Determine the (X, Y) coordinate at the center of the cell enclosing the given text.  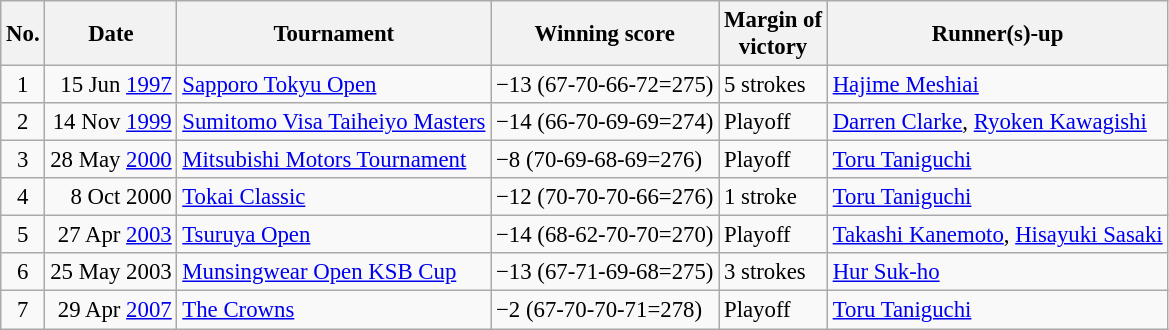
27 Apr 2003 (111, 235)
Sapporo Tokyu Open (334, 85)
Munsingwear Open KSB Cup (334, 273)
4 (23, 197)
29 Apr 2007 (111, 310)
−14 (66-70-69-69=274) (605, 122)
8 Oct 2000 (111, 197)
Mitsubishi Motors Tournament (334, 160)
Date (111, 34)
14 Nov 1999 (111, 122)
−8 (70-69-68-69=276) (605, 160)
15 Jun 1997 (111, 85)
28 May 2000 (111, 160)
5 strokes (774, 85)
Sumitomo Visa Taiheiyo Masters (334, 122)
Takashi Kanemoto, Hisayuki Sasaki (998, 235)
−2 (67-70-70-71=278) (605, 310)
Hur Suk-ho (998, 273)
−14 (68-62-70-70=270) (605, 235)
Hajime Meshiai (998, 85)
5 (23, 235)
−12 (70-70-70-66=276) (605, 197)
−13 (67-71-69-68=275) (605, 273)
No. (23, 34)
Tournament (334, 34)
Runner(s)-up (998, 34)
Tsuruya Open (334, 235)
1 stroke (774, 197)
25 May 2003 (111, 273)
2 (23, 122)
Margin ofvictory (774, 34)
Darren Clarke, Ryoken Kawagishi (998, 122)
Tokai Classic (334, 197)
Winning score (605, 34)
6 (23, 273)
3 (23, 160)
1 (23, 85)
The Crowns (334, 310)
7 (23, 310)
3 strokes (774, 273)
−13 (67-70-66-72=275) (605, 85)
